Pinpoint the cell where the given text exists, returning its [x, y] midpoint coordinate. 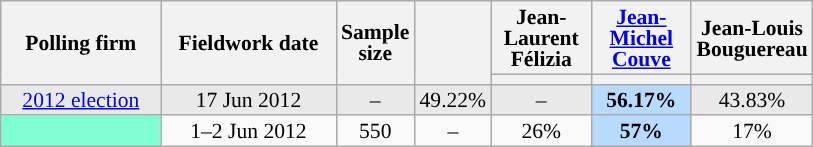
Samplesize [375, 42]
550 [375, 132]
Jean-Laurent Félizia [541, 38]
43.83% [752, 100]
Jean-Michel Couve [641, 38]
26% [541, 132]
2012 election [81, 100]
56.17% [641, 100]
Polling firm [81, 42]
17% [752, 132]
17 Jun 2012 [248, 100]
Fieldwork date [248, 42]
Jean-Louis Bouguereau [752, 38]
57% [641, 132]
1–2 Jun 2012 [248, 132]
49.22% [452, 100]
